Detect which cell encompasses the target text, then output its (x, y) center coordinate. 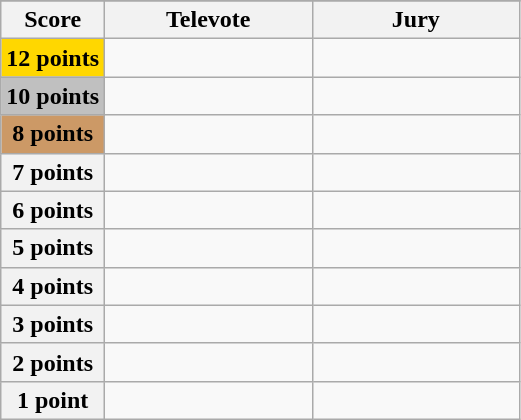
3 points (53, 324)
10 points (53, 96)
1 point (53, 400)
Score (53, 20)
6 points (53, 210)
Televote (209, 20)
5 points (53, 248)
12 points (53, 58)
2 points (53, 362)
4 points (53, 286)
7 points (53, 172)
8 points (53, 134)
Jury (416, 20)
